Determine the (x, y) coordinate at the center of the cell enclosing the given text.  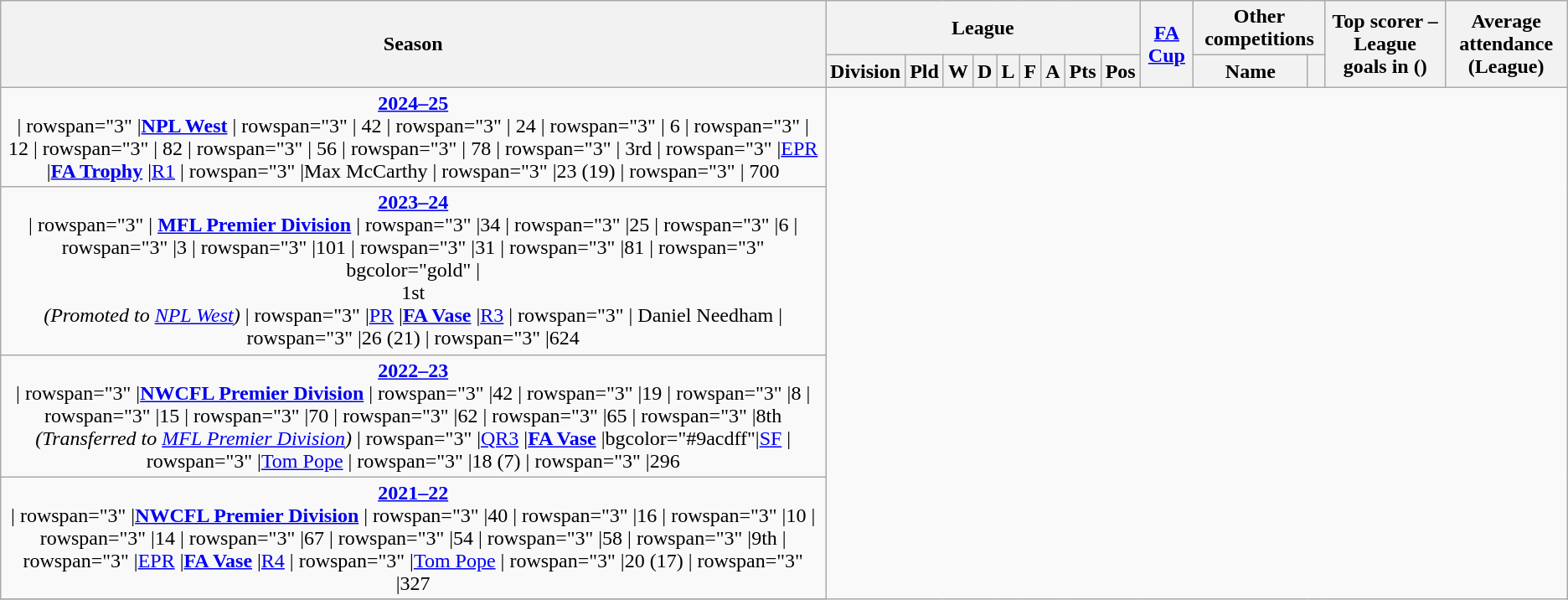
Other competitions (1260, 28)
W (958, 71)
L (1008, 71)
Pos (1121, 71)
D (984, 71)
Top scorer – League goals in () (1385, 44)
Pts (1082, 71)
Average attendance (League) (1506, 44)
League (983, 28)
Name (1251, 71)
A (1053, 71)
Season (414, 44)
FA Cup (1166, 44)
F (1030, 71)
Pld (925, 71)
Division (866, 71)
